From the cell containing the given text, extract its center point as [X, Y] coordinate. 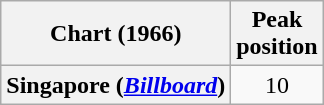
Peakposition [277, 34]
Singapore (Billboard) [116, 85]
Chart (1966) [116, 34]
10 [277, 85]
